Pinpoint the cell where the given text exists, returning its (X, Y) midpoint coordinate. 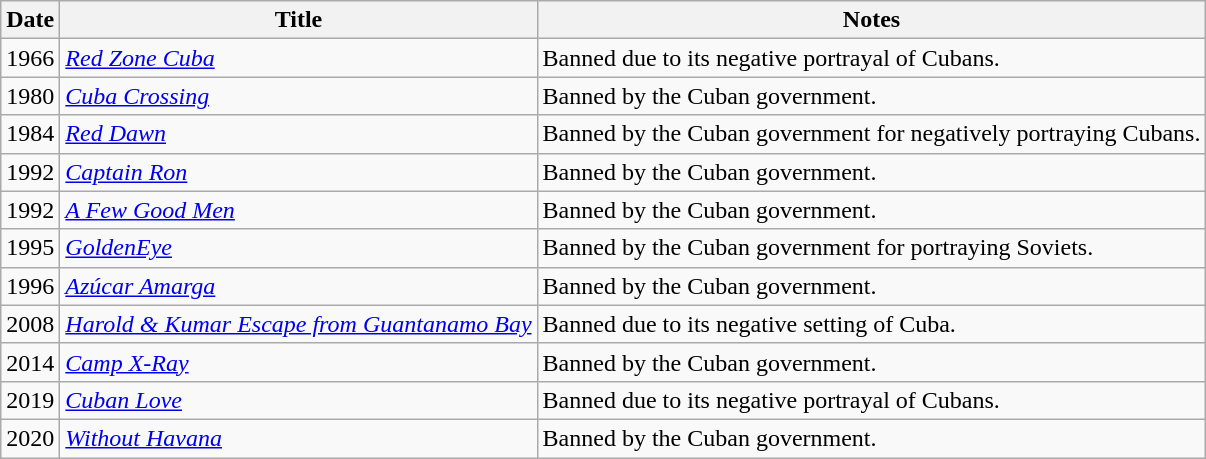
1980 (30, 96)
Red Zone Cuba (298, 58)
A Few Good Men (298, 210)
GoldenEye (298, 248)
Cuban Love (298, 400)
Cuba Crossing (298, 96)
Harold & Kumar Escape from Guantanamo Bay (298, 324)
2020 (30, 438)
Banned by the Cuban government for portraying Soviets. (872, 248)
Camp X-Ray (298, 362)
2019 (30, 400)
1996 (30, 286)
1995 (30, 248)
2014 (30, 362)
Without Havana (298, 438)
2008 (30, 324)
Date (30, 20)
1984 (30, 134)
1966 (30, 58)
Azúcar Amarga (298, 286)
Captain Ron (298, 172)
Title (298, 20)
Banned by the Cuban government for negatively portraying Cubans. (872, 134)
Notes (872, 20)
Red Dawn (298, 134)
Banned due to its negative setting of Cuba. (872, 324)
